Detect which cell encompasses the target text, then output its (X, Y) center coordinate. 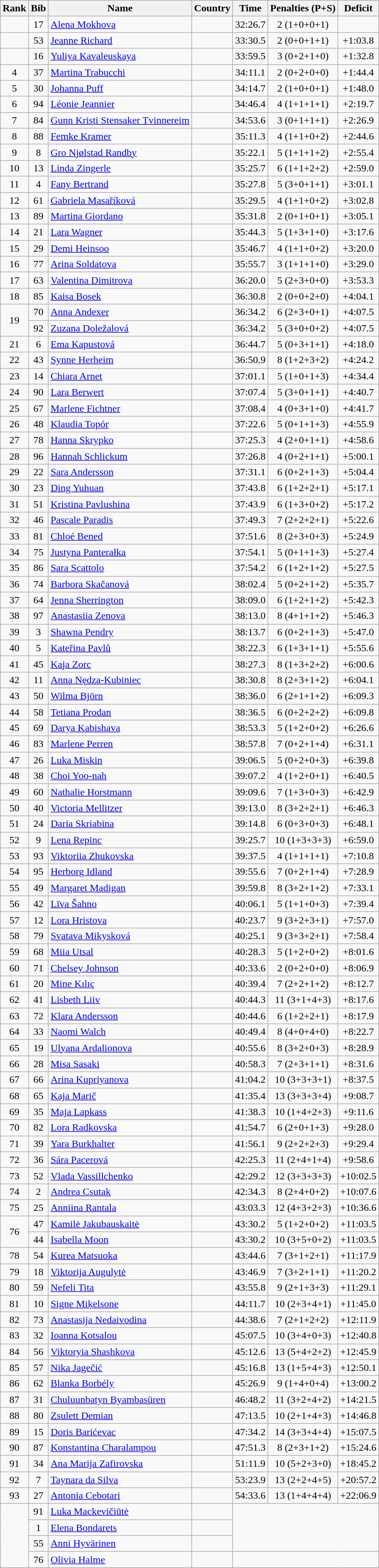
Elena Bondarets (120, 1528)
Anniina Rantala (120, 1208)
+8:22.7 (358, 1032)
7 (3+1+2+1) (303, 1256)
Name (120, 8)
40:33.6 (251, 968)
Darya Kabishava (120, 728)
5 (0+2+0+3) (303, 760)
+4:40.7 (358, 392)
6 (1+3+0+2) (303, 504)
40:58.3 (251, 1064)
+7:10.8 (358, 856)
+5:35.7 (358, 584)
38:13.0 (251, 616)
+9:58.6 (358, 1160)
Sara Andersson (120, 472)
8 (2+4+0+2) (303, 1192)
12 (4+3+2+3) (303, 1208)
35:11.3 (251, 136)
Justyna Panterałka (120, 552)
5 (2+3+0+0) (303, 280)
34:14.7 (251, 88)
+2:44.6 (358, 136)
38:30.8 (251, 680)
Hannah Schlickum (120, 456)
+3:53.3 (358, 280)
+9:11.6 (358, 1112)
2 (0+1+0+1) (303, 216)
47:13.5 (251, 1415)
+6:26.6 (358, 728)
38:53.3 (251, 728)
Wilma Björn (120, 696)
38:09.0 (251, 600)
+6:09.8 (358, 712)
Deficit (358, 8)
7 (2+3+1+1) (303, 1064)
10 (2+1+4+3) (303, 1415)
4 (2+0+1+1) (303, 440)
37:01.1 (251, 376)
Zsulett Demian (120, 1415)
39:55.6 (251, 872)
54:33.6 (251, 1496)
40:55.6 (251, 1048)
8 (3+2+0+3) (303, 1048)
Luka Mackevičiūtė (120, 1512)
+4:24.2 (358, 360)
Lara Berwert (120, 392)
Herborg Idland (120, 872)
7 (2+1+2+2) (303, 1320)
35:29.5 (251, 200)
Johanna Puff (120, 88)
Doris Barićevac (120, 1431)
45:26.9 (251, 1384)
36:20.0 (251, 280)
Lora Radkovska (120, 1128)
10 (3+3+3+1) (303, 1080)
39:06.5 (251, 760)
32:26.7 (251, 24)
2 (0+0+1+1) (303, 40)
7 (2+2+2+1) (303, 520)
Linda Zingerle (120, 168)
39:59.8 (251, 888)
Svatava Mikysková (120, 936)
Country (212, 8)
9 (3+3+2+1) (303, 936)
+5:27.5 (358, 568)
53:23.9 (251, 1479)
+5:17.1 (358, 488)
Yuliya Kavaleuskaya (120, 56)
95 (39, 872)
10 (1+4+2+3) (303, 1112)
+6:40.5 (358, 776)
Shawna Pendry (120, 632)
+5:04.4 (358, 472)
Nathalie Horstmann (120, 792)
41:38.3 (251, 1112)
+6:42.9 (358, 792)
9 (1+4+0+4) (303, 1384)
40:39.4 (251, 984)
Ioanna Kotsalou (120, 1336)
39:09.6 (251, 792)
45:16.8 (251, 1368)
Victoria Mellitzer (120, 808)
43:44.6 (251, 1256)
+18:45.2 (358, 1463)
5 (1+0+1+3) (303, 376)
39:07.2 (251, 776)
+5:00.1 (358, 456)
+6:31.1 (358, 744)
+7:57.0 (358, 920)
34:53.6 (251, 120)
5 (1+1+1+2) (303, 152)
40:44.3 (251, 1000)
37:25.3 (251, 440)
97 (39, 616)
+12:40.8 (358, 1336)
+3:17.6 (358, 232)
35:25.7 (251, 168)
77 (39, 264)
+3:29.0 (358, 264)
Nefeli Tita (120, 1288)
4 (0+2+1+1) (303, 456)
+5:46.3 (358, 616)
38:36.5 (251, 712)
+11:29.1 (358, 1288)
4 (1+2+0+1) (303, 776)
38:13.7 (251, 632)
33:59.5 (251, 56)
Anni Hyvärinen (120, 1544)
10 (1+3+3+3) (303, 840)
Mine Kılıç (120, 984)
Barbora Skačanová (120, 584)
37:49.3 (251, 520)
Synne Herheim (120, 360)
Klara Andersson (120, 1016)
38:22.3 (251, 648)
14 (3+3+4+4) (303, 1431)
+20:57.2 (358, 1479)
8 (2+3+0+3) (303, 536)
Viktorija Augulytė (120, 1272)
+2:26.9 (358, 120)
Ema Kapustová (120, 344)
36:44.7 (251, 344)
3 (0+2+1+0) (303, 56)
+5:24.9 (358, 536)
+7:58.4 (358, 936)
5 (0+3+1+1) (303, 344)
+14:21.5 (358, 1400)
40:44.6 (251, 1016)
Martina Giordano (120, 216)
Kurea Matsuoka (120, 1256)
40:06.1 (251, 904)
Chiara Arnet (120, 376)
44:38.6 (251, 1320)
Tetiana Prodan (120, 712)
+3:05.1 (358, 216)
36:50.9 (251, 360)
Luka Miskin (120, 760)
+3:01.1 (358, 184)
37:51.6 (251, 536)
12 (3+3+3+3) (303, 1176)
+11:20.2 (358, 1272)
Demi Heinsoo (120, 248)
38:27.3 (251, 664)
13 (5+4+2+2) (303, 1352)
+11:45.0 (358, 1304)
3 (0+1+1+1) (303, 120)
47:34.2 (251, 1431)
38:36.0 (251, 696)
8 (3+2+2+1) (303, 808)
37:54.1 (251, 552)
+7:28.9 (358, 872)
+3:20.0 (358, 248)
10 (2+3+4+1) (303, 1304)
5 (1+1+0+3) (303, 904)
44:11.7 (251, 1304)
Bib (39, 8)
13 (3+3+3+4) (303, 1096)
Arina Kupriyanova (120, 1080)
Jenna Sherrington (120, 600)
Klaudia Topór (120, 424)
41:35.4 (251, 1096)
6 (1+3+1+1) (303, 648)
Maja Lapkass (120, 1112)
Pascale Paradis (120, 520)
42:25.3 (251, 1160)
38:02.4 (251, 584)
37:43.9 (251, 504)
20 (39, 984)
+8:01.6 (358, 952)
+2:55.4 (358, 152)
+4:18.0 (358, 344)
8 (4+0+4+0) (303, 1032)
+8:17.6 (358, 1000)
Yara Burkhalter (120, 1144)
Signe Miķelsone (120, 1304)
Kaja Zorc (120, 664)
+13:00.2 (358, 1384)
Alena Mokhova (120, 24)
6 (2+3+0+1) (303, 312)
+2:19.7 (358, 104)
+5:42.3 (358, 600)
+4:04.1 (358, 296)
5 (1+3+1+0) (303, 232)
Olivia Halme (120, 1560)
Marlene Perren (120, 744)
Lara Wagner (120, 232)
Nika Jagečić (120, 1368)
Sara Scattolo (120, 568)
+10:07.6 (358, 1192)
9 (3+2+3+1) (303, 920)
39:37.5 (251, 856)
+5:55.6 (358, 648)
+5:27.4 (358, 552)
+12:11.9 (358, 1320)
+4:55.9 (358, 424)
Kaja Marič (120, 1096)
Fany Bertrand (120, 184)
+4:34.4 (358, 376)
Vlada Vassillchenko (120, 1176)
+8:37.5 (358, 1080)
+7:33.1 (358, 888)
8 (1+3+2+2) (303, 664)
6 (2+1+1+2) (303, 696)
6 (0+3+0+3) (303, 824)
+22:06.9 (358, 1496)
Antonia Cebotari (120, 1496)
3 (39, 632)
8 (4+1+1+2) (303, 616)
+9:28.0 (358, 1128)
37:31.1 (251, 472)
+10:02.5 (358, 1176)
35:55.7 (251, 264)
37:07.4 (251, 392)
Miia Utsal (120, 952)
13 (1+5+4+3) (303, 1368)
10 (5+2+3+0) (303, 1463)
Léonie Jeannier (120, 104)
9 (2+2+2+3) (303, 1144)
37:26.8 (251, 456)
Gunn Kristi Stensaker Tvinnereim (120, 120)
9 (2+1+3+3) (303, 1288)
Chelsey Johnson (120, 968)
Lora Hristova (120, 920)
36:30.8 (251, 296)
7 (1+3+0+3) (303, 792)
39:13.0 (251, 808)
+8:12.7 (358, 984)
+5:17.2 (358, 504)
8 (3+2+1+2) (303, 888)
Anna Nędza-Kubiniec (120, 680)
Taynara da Silva (120, 1479)
Isabella Moon (120, 1240)
Anna Andexer (120, 312)
43:46.9 (251, 1272)
5 (0+2+1+2) (303, 584)
40:49.4 (251, 1032)
Kamilė Jakubauskaitė (120, 1224)
Sára Pacerová (120, 1160)
+2:59.0 (358, 168)
+8:06.9 (358, 968)
+8:31.6 (358, 1064)
Rank (14, 8)
96 (39, 456)
+7:39.4 (358, 904)
+14:46.8 (358, 1415)
Time (251, 8)
37:43.8 (251, 488)
+15:07.5 (358, 1431)
+1:32.8 (358, 56)
Martina Trabucchi (120, 72)
+10:36.6 (358, 1208)
+9:29.4 (358, 1144)
Ding Yuhuan (120, 488)
10 (3+4+0+3) (303, 1336)
6 (1+1+2+2) (303, 168)
1 (39, 1528)
11 (3+2+4+2) (303, 1400)
+4:58.6 (358, 440)
Gabriela Masaříková (120, 200)
Femke Kramer (120, 136)
41:04.2 (251, 1080)
+8:28.9 (358, 1048)
+1:44.4 (358, 72)
+6:46.3 (358, 808)
Lena Repinc (120, 840)
40:23.7 (251, 920)
13 (2+2+4+5) (303, 1479)
34:46.4 (251, 104)
Gro Njølstad Randby (120, 152)
37:22.6 (251, 424)
+3:02.8 (358, 200)
2 (39, 1192)
2 (0+0+2+0) (303, 296)
42:34.3 (251, 1192)
+8:17.9 (358, 1016)
35:31.8 (251, 216)
35:46.7 (251, 248)
3 (1+1+1+0) (303, 264)
Margaret Madigan (120, 888)
Andrea Csutak (120, 1192)
+5:22.6 (358, 520)
35:44.3 (251, 232)
Kateřina Pavlů (120, 648)
7 (3+2+1+1) (303, 1272)
11 (3+1+4+3) (303, 1000)
Ana Marija Zafirovska (120, 1463)
Daria Skriabina (120, 824)
Misa Sasaki (120, 1064)
+6:39.8 (358, 760)
40:28.3 (251, 952)
Blanka Borbély (120, 1384)
Valentina Dimitrova (120, 280)
+5:47.0 (358, 632)
5 (3+0+0+2) (303, 328)
94 (39, 104)
37:08.4 (251, 408)
Lisbeth Liiv (120, 1000)
Chuluunbatyn Byambasüren (120, 1400)
Ulyana Ardalionova (120, 1048)
+11:17.9 (358, 1256)
+6:00.6 (358, 664)
Marlene Fichtner (120, 408)
+6:04.1 (358, 680)
35:22.1 (251, 152)
35:27.8 (251, 184)
46:48.2 (251, 1400)
39:25.7 (251, 840)
33:30.5 (251, 40)
Viktoriia Zhukovska (120, 856)
Līva Šahno (120, 904)
41:56.1 (251, 1144)
Konstantina Charalampou (120, 1447)
41:54.7 (251, 1128)
43:55.8 (251, 1288)
7 (2+2+1+2) (303, 984)
+9:08.7 (358, 1096)
8 (1+2+3+2) (303, 360)
4 (0+3+1+0) (303, 408)
34:11.1 (251, 72)
45:07.5 (251, 1336)
Hanna Skrypko (120, 440)
Jeanne Richard (120, 40)
11 (2+4+1+4) (303, 1160)
51:11.9 (251, 1463)
37:54.2 (251, 568)
+6:09.3 (358, 696)
45:12.6 (251, 1352)
+1:48.0 (358, 88)
Anastasija Nedaivodina (120, 1320)
Zuzana Doležalová (120, 328)
+15:24.6 (358, 1447)
38:57.8 (251, 744)
6 (0+2+2+2) (303, 712)
Arina Soldatova (120, 264)
6 (2+0+1+3) (303, 1128)
47:51.3 (251, 1447)
+12:50.1 (358, 1368)
10 (3+5+0+2) (303, 1240)
Kristina Pavlushina (120, 504)
Penalties (P+S) (303, 8)
Anastasiia Zenova (120, 616)
42:29.2 (251, 1176)
+1:03.8 (358, 40)
Viktoryia Shashkova (120, 1352)
Kaisa Bosek (120, 296)
+12:45.9 (358, 1352)
43:03.3 (251, 1208)
39:14.8 (251, 824)
13 (1+4+4+4) (303, 1496)
+4:41.7 (358, 408)
+6:48.1 (358, 824)
+6:59.0 (358, 840)
Naomi Walch (120, 1032)
40:25.1 (251, 936)
Chloé Bened (120, 536)
Choi Yoo-nah (120, 776)
